For the text-containing cell, return its midpoint in [x, y] coordinate format. 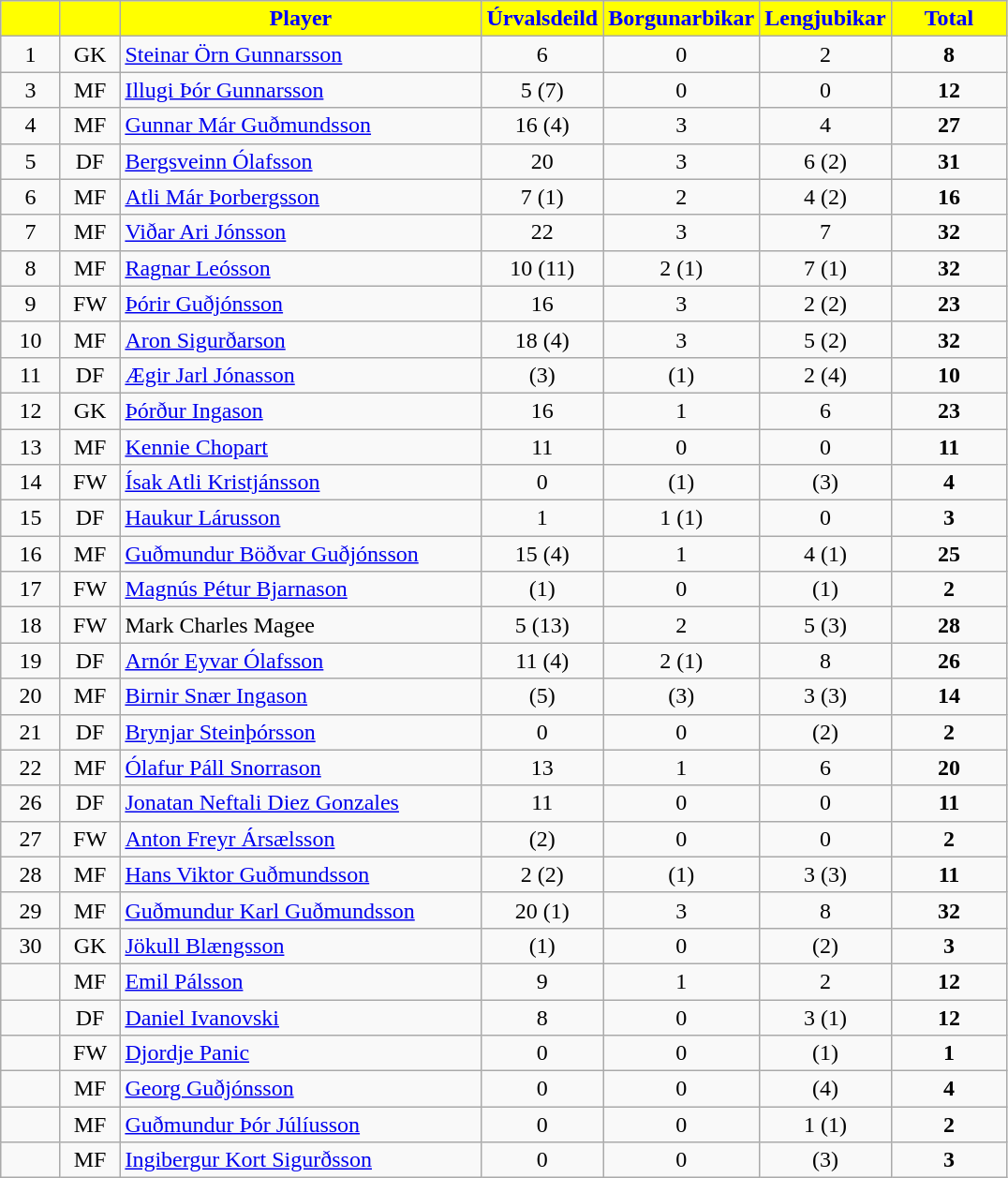
Guðmundur Böðvar Guðjónsson [301, 554]
18 (4) [542, 339]
Steinar Örn Gunnarsson [301, 54]
5 (13) [542, 625]
Magnús Pétur Bjarnason [301, 589]
16 (4) [542, 126]
25 [949, 554]
18 [31, 625]
Ingibergur Kort Sigurðsson [301, 1160]
21 [31, 732]
Birnir Snær Ingason [301, 696]
Atli Már Þorbergsson [301, 197]
Guðmundur Karl Guðmundsson [301, 910]
5 (7) [542, 90]
Kennie Chopart [301, 447]
Ísak Atli Kristjánsson [301, 483]
Ragnar Leósson [301, 268]
Úrvalsdeild [542, 19]
Borgunarbikar [682, 19]
10 (11) [542, 268]
Brynjar Steinþórsson [301, 732]
11 (4) [542, 661]
Illugi Þór Gunnarsson [301, 90]
Djordje Panic [301, 1053]
5 [31, 161]
Total [949, 19]
Daniel Ivanovski [301, 1017]
Jökull Blængsson [301, 946]
Player [301, 19]
Þórir Guðjónsson [301, 304]
(4) [825, 1089]
30 [31, 946]
15 (4) [542, 554]
Þórður Ingason [301, 410]
20 (1) [542, 910]
Mark Charles Magee [301, 625]
Georg Guðjónsson [301, 1089]
Anton Freyr Ársælsson [301, 839]
29 [31, 910]
2 (4) [825, 375]
Aron Sigurðarson [301, 339]
(5) [542, 696]
Arnór Eyvar Ólafsson [301, 661]
Bergsveinn Ólafsson [301, 161]
Emil Pálsson [301, 981]
15 [31, 518]
Guðmundur Þór Júlíusson [301, 1125]
Viðar Ari Jónsson [301, 232]
Jonatan Neftali Diez Gonzales [301, 803]
19 [31, 661]
Lengjubikar [825, 19]
Hans Viktor Guðmundsson [301, 874]
5 (3) [825, 625]
17 [31, 589]
Gunnar Már Guðmundsson [301, 126]
4 (1) [825, 554]
31 [949, 161]
5 (2) [825, 339]
6 (2) [825, 161]
Ægir Jarl Jónasson [301, 375]
4 (2) [825, 197]
3 (1) [825, 1017]
Haukur Lárusson [301, 518]
Ólafur Páll Snorrason [301, 768]
